Pinpoint the cell where the given text exists, returning its (X, Y) midpoint coordinate. 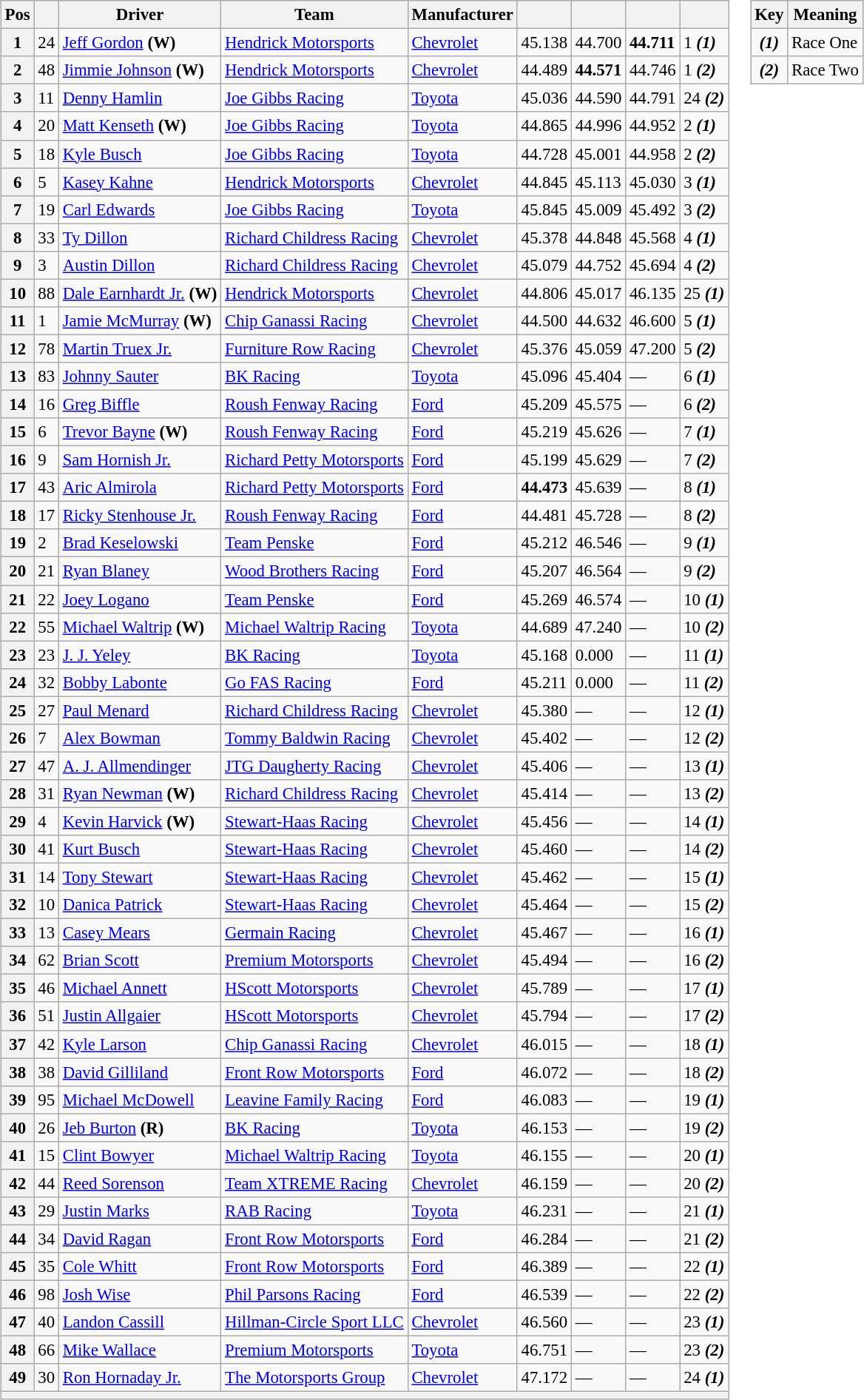
Kurt Busch (139, 849)
44.571 (598, 70)
8 (1) (704, 488)
44.746 (652, 70)
45.404 (598, 377)
44.865 (544, 126)
17 (2) (704, 1016)
Manufacturer (462, 15)
24 (1) (704, 1378)
1 (2) (704, 70)
Ron Hornaday Jr. (139, 1378)
23 (1) (704, 1322)
95 (46, 1100)
44.791 (652, 98)
49 (18, 1378)
8 (18, 238)
Sam Hornish Jr. (139, 460)
13 (2) (704, 794)
44.952 (652, 126)
46.135 (652, 293)
Austin Dillon (139, 265)
46.600 (652, 321)
A. J. Allmendinger (139, 766)
4 (2) (704, 265)
45.209 (544, 404)
Brian Scott (139, 960)
28 (18, 794)
36 (18, 1016)
Leavine Family Racing (314, 1100)
83 (46, 377)
45.568 (652, 238)
21 (2) (704, 1239)
Mike Wallace (139, 1350)
11 (1) (704, 655)
Matt Kenseth (W) (139, 126)
39 (18, 1100)
44.500 (544, 321)
2 (2) (704, 154)
Aric Almirola (139, 488)
46.560 (544, 1322)
45.467 (544, 933)
25 (1) (704, 293)
Jimmie Johnson (W) (139, 70)
21 (1) (704, 1211)
44.689 (544, 627)
4 (1) (704, 238)
44.700 (598, 43)
14 (1) (704, 821)
44.590 (598, 98)
45.464 (544, 905)
45 (18, 1267)
45.096 (544, 377)
46.231 (544, 1211)
45.639 (598, 488)
Ricky Stenhouse Jr. (139, 516)
47.200 (652, 349)
45.168 (544, 655)
45.494 (544, 960)
3 (1) (704, 182)
45.694 (652, 265)
45.059 (598, 349)
45.376 (544, 349)
44.473 (544, 488)
(1) (769, 43)
44.632 (598, 321)
45.402 (544, 738)
45.728 (598, 516)
9 (2) (704, 571)
Pos (18, 15)
44.481 (544, 516)
Ty Dillon (139, 238)
Martin Truex Jr. (139, 349)
45.017 (598, 293)
44.489 (544, 70)
Michael Waltrip (W) (139, 627)
Michael Annett (139, 989)
Paul Menard (139, 710)
22 (2) (704, 1294)
44.752 (598, 265)
Kevin Harvick (W) (139, 821)
18 (1) (704, 1044)
Ryan Newman (W) (139, 794)
47.172 (544, 1378)
Josh Wise (139, 1294)
Kasey Kahne (139, 182)
Trevor Bayne (W) (139, 432)
45.789 (544, 989)
19 (1) (704, 1100)
46.546 (598, 543)
24 (2) (704, 98)
10 (2) (704, 627)
Casey Mears (139, 933)
Carl Edwards (139, 209)
22 (1) (704, 1267)
13 (1) (704, 766)
Jeff Gordon (W) (139, 43)
37 (18, 1044)
Jamie McMurray (W) (139, 321)
Denny Hamlin (139, 98)
Race Two (826, 70)
Tommy Baldwin Racing (314, 738)
18 (2) (704, 1072)
62 (46, 960)
45.009 (598, 209)
25 (18, 710)
45.380 (544, 710)
46.153 (544, 1128)
98 (46, 1294)
9 (1) (704, 543)
Cole Whitt (139, 1267)
45.845 (544, 209)
5 (1) (704, 321)
Kyle Larson (139, 1044)
14 (2) (704, 849)
19 (2) (704, 1128)
45.079 (544, 265)
Johnny Sauter (139, 377)
20 (1) (704, 1155)
46.389 (544, 1267)
46.083 (544, 1100)
7 (2) (704, 460)
44.728 (544, 154)
15 (1) (704, 877)
6 (1) (704, 377)
11 (2) (704, 682)
45.269 (544, 599)
45.113 (598, 182)
Clint Bowyer (139, 1155)
16 (1) (704, 933)
7 (1) (704, 432)
Greg Biffle (139, 404)
Tony Stewart (139, 877)
45.030 (652, 182)
45.211 (544, 682)
Joey Logano (139, 599)
Meaning (826, 15)
12 (18, 349)
46.574 (598, 599)
46.015 (544, 1044)
2 (1) (704, 126)
45.462 (544, 877)
Germain Racing (314, 933)
45.378 (544, 238)
JTG Daugherty Racing (314, 766)
46.284 (544, 1239)
Ryan Blaney (139, 571)
46.564 (598, 571)
Danica Patrick (139, 905)
Justin Marks (139, 1211)
Justin Allgaier (139, 1016)
45.629 (598, 460)
44.806 (544, 293)
Wood Brothers Racing (314, 571)
45.219 (544, 432)
45.794 (544, 1016)
44.848 (598, 238)
45.212 (544, 543)
Team (314, 15)
44.711 (652, 43)
46.159 (544, 1183)
Phil Parsons Racing (314, 1294)
46.751 (544, 1350)
Jeb Burton (R) (139, 1128)
16 (2) (704, 960)
55 (46, 627)
45.460 (544, 849)
David Gilliland (139, 1072)
44.996 (598, 126)
23 (2) (704, 1350)
45.138 (544, 43)
Alex Bowman (139, 738)
45.036 (544, 98)
47.240 (598, 627)
Bobby Labonte (139, 682)
45.456 (544, 821)
45.492 (652, 209)
(2) (769, 70)
46.155 (544, 1155)
Team XTREME Racing (314, 1183)
78 (46, 349)
46.072 (544, 1072)
45.199 (544, 460)
Furniture Row Racing (314, 349)
44.845 (544, 182)
8 (2) (704, 516)
45.575 (598, 404)
45.406 (544, 766)
12 (2) (704, 738)
Kyle Busch (139, 154)
J. J. Yeley (139, 655)
12 (1) (704, 710)
Brad Keselowski (139, 543)
Race One (826, 43)
David Ragan (139, 1239)
The Motorsports Group (314, 1378)
44.958 (652, 154)
66 (46, 1350)
Go FAS Racing (314, 682)
Landon Cassill (139, 1322)
Dale Earnhardt Jr. (W) (139, 293)
5 (2) (704, 349)
10 (1) (704, 599)
51 (46, 1016)
3 (2) (704, 209)
Reed Sorenson (139, 1183)
88 (46, 293)
6 (2) (704, 404)
Hillman-Circle Sport LLC (314, 1322)
Driver (139, 15)
17 (1) (704, 989)
46.539 (544, 1294)
RAB Racing (314, 1211)
1 (1) (704, 43)
45.414 (544, 794)
Key (769, 15)
20 (2) (704, 1183)
45.626 (598, 432)
Michael McDowell (139, 1100)
45.207 (544, 571)
45.001 (598, 154)
15 (2) (704, 905)
